Return [X, Y] of the center of cell containing provided text 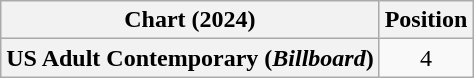
4 [426, 58]
Chart (2024) [190, 20]
Position [426, 20]
US Adult Contemporary (Billboard) [190, 58]
